Search for the cell housing the specified text and yield its [x, y] center coordinate. 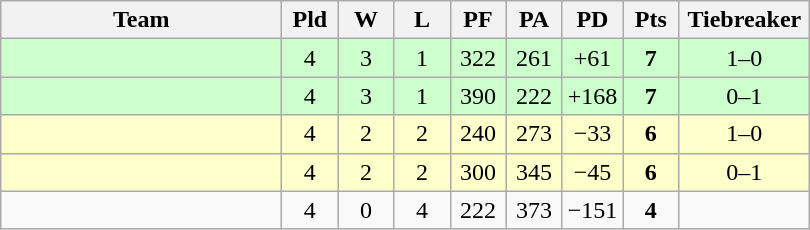
−45 [592, 172]
PF [478, 20]
+61 [592, 58]
Pts [651, 20]
0 [366, 210]
PD [592, 20]
240 [478, 134]
−33 [592, 134]
L [422, 20]
373 [534, 210]
W [366, 20]
273 [534, 134]
345 [534, 172]
322 [478, 58]
+168 [592, 96]
390 [478, 96]
300 [478, 172]
Tiebreaker [744, 20]
−151 [592, 210]
PA [534, 20]
Pld [310, 20]
261 [534, 58]
Team [142, 20]
